Locate the cell with the specified text and output its (x, y) center coordinate. 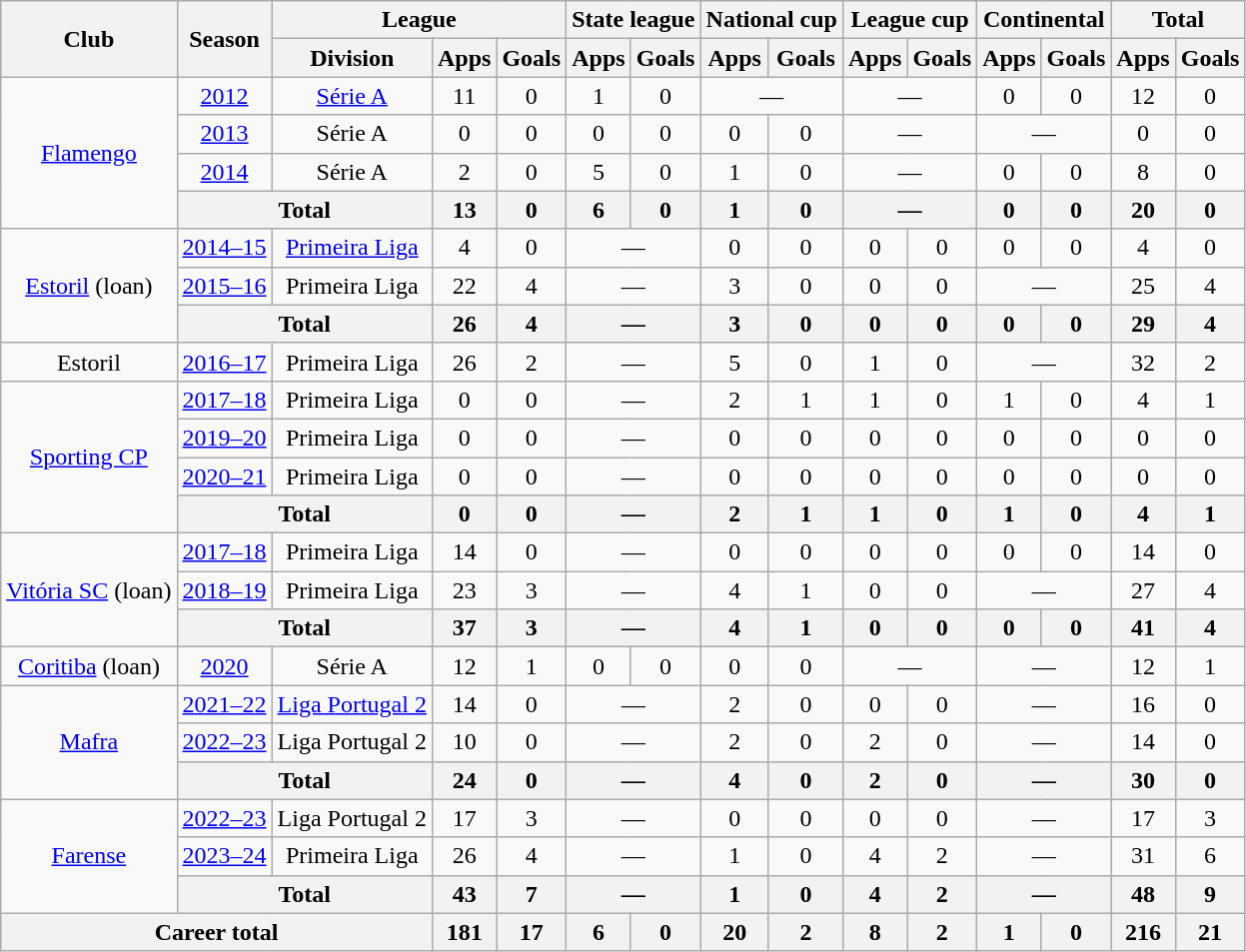
23 (464, 590)
2020 (224, 666)
29 (1143, 324)
2021–22 (224, 704)
31 (1143, 856)
Estoril (89, 362)
24 (464, 780)
27 (1143, 590)
2012 (224, 96)
13 (464, 210)
37 (464, 628)
41 (1143, 628)
2023–24 (224, 856)
Sporting CP (89, 457)
11 (464, 96)
Career total (217, 932)
21 (1210, 932)
2013 (224, 134)
25 (1143, 286)
Mafra (89, 742)
Farense (89, 856)
Club (89, 39)
7 (532, 894)
Season (224, 39)
216 (1143, 932)
30 (1143, 780)
43 (464, 894)
10 (464, 742)
181 (464, 932)
9 (1210, 894)
Continental (1044, 20)
2020–21 (224, 476)
State league (633, 20)
2019–20 (224, 438)
League (420, 20)
National cup (771, 20)
Division (352, 58)
League cup (909, 20)
16 (1143, 704)
Vitória SC (loan) (89, 590)
Coritiba (loan) (89, 666)
2014 (224, 172)
2014–15 (224, 248)
2018–19 (224, 590)
22 (464, 286)
48 (1143, 894)
2015–16 (224, 286)
Flamengo (89, 153)
2016–17 (224, 362)
32 (1143, 362)
Estoril (loan) (89, 286)
